Return [x, y] of the center of cell containing provided text 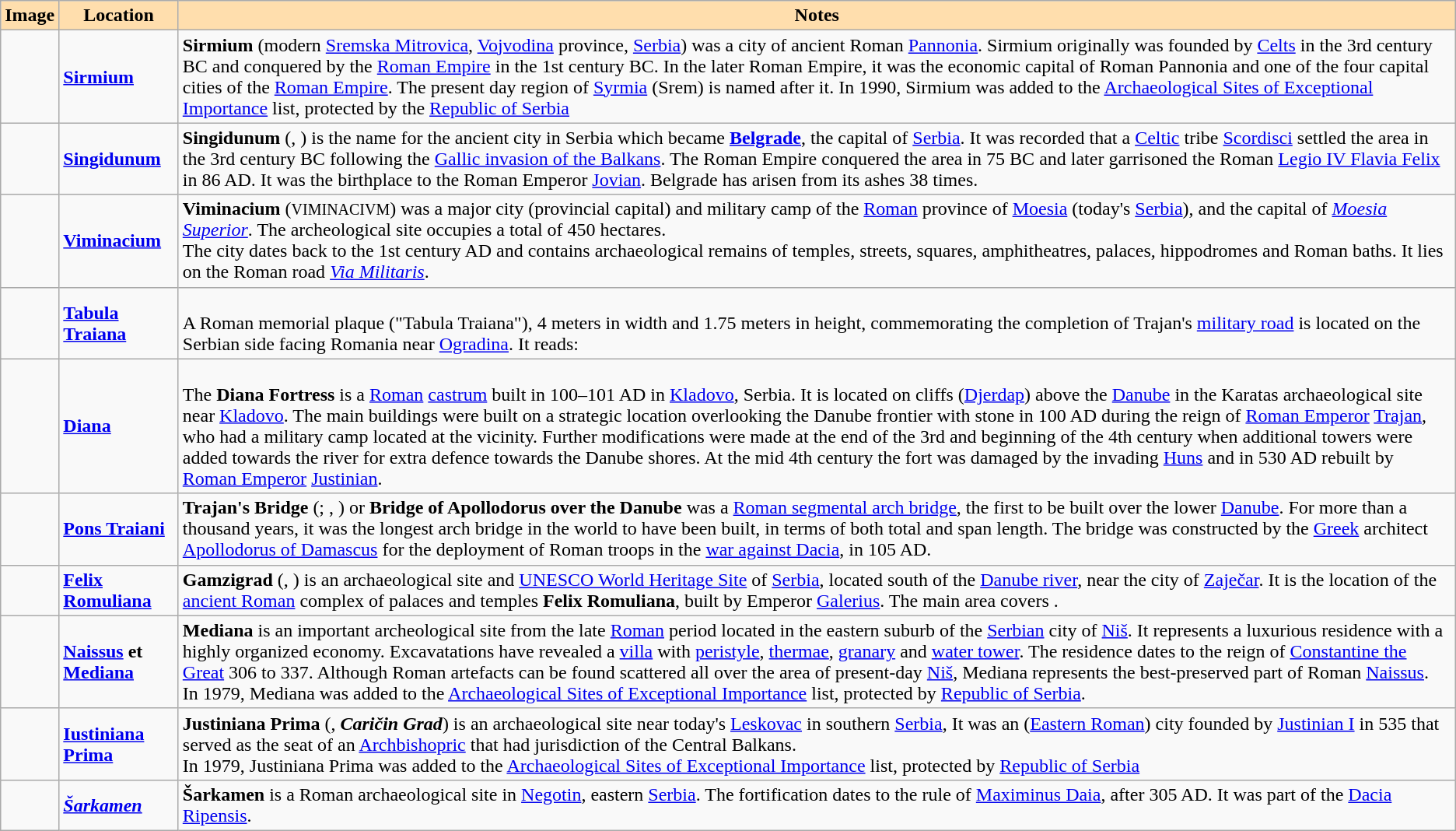
Naissus et Mediana [118, 661]
Pons Traiani [118, 529]
Location [118, 16]
Diana [118, 426]
Šarkamen [118, 805]
Viminacium [118, 241]
Tabula Traiana [118, 323]
Sirmium [118, 76]
Notes [817, 16]
Felix Romuliana [118, 590]
Iustiniana Prima [118, 744]
Singidunum [118, 159]
Image [30, 16]
